Extract the [x, y] coordinate from the center of the cell holding the provided text.  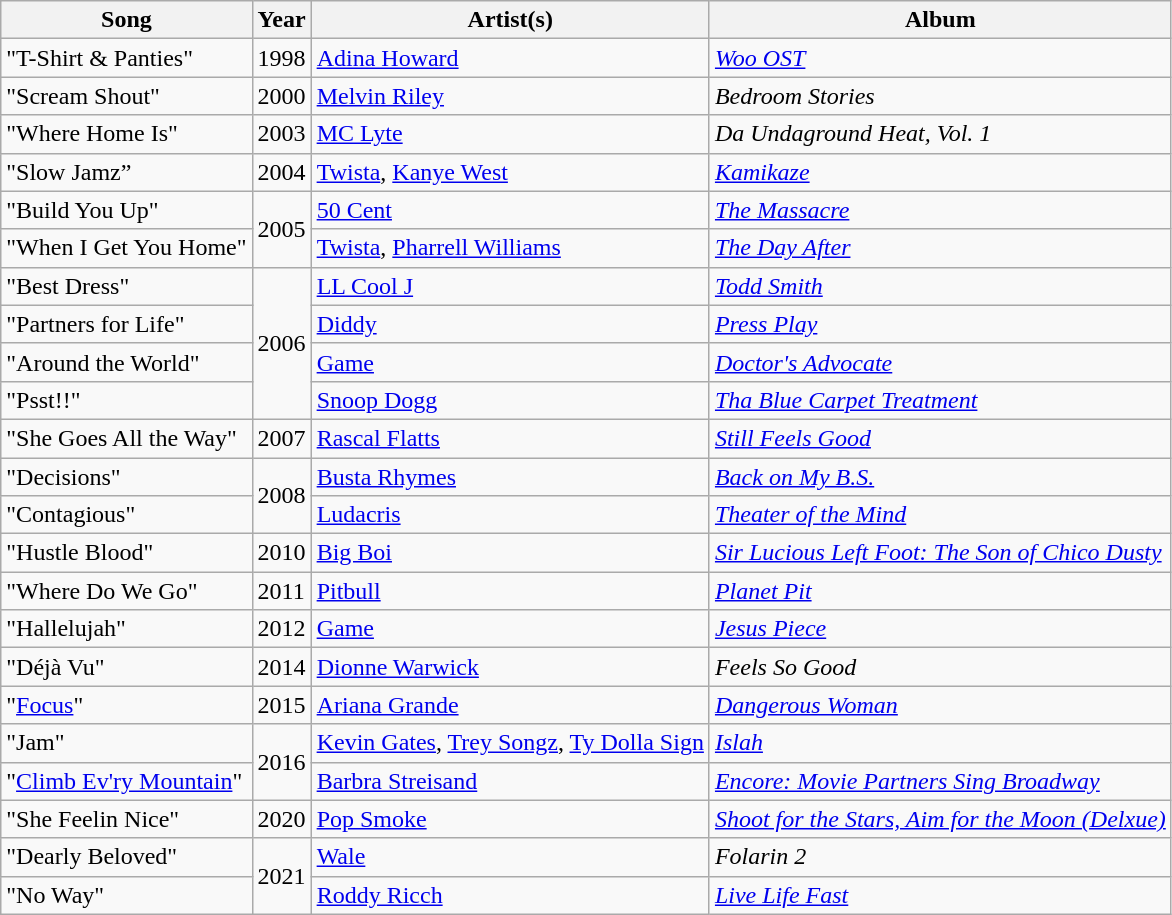
"No Way" [126, 895]
"Déjà Vu" [126, 667]
The Massacre [940, 210]
"Hustle Blood" [126, 553]
Da Undaground Heat, Vol. 1 [940, 134]
"Decisions" [126, 477]
Pitbull [510, 591]
Roddy Ricch [510, 895]
Feels So Good [940, 667]
Islah [940, 743]
"Best Dress" [126, 286]
2000 [282, 96]
Wale [510, 857]
50 Cent [510, 210]
"Build You Up" [126, 210]
Shoot for the Stars, Aim for the Moon (Delxue) [940, 819]
Year [282, 20]
Rascal Flatts [510, 438]
2005 [282, 229]
"Jam" [126, 743]
2006 [282, 343]
"Scream Shout" [126, 96]
Sir Lucious Left Foot: The Son of Chico Dusty [940, 553]
Ludacris [510, 515]
Big Boi [510, 553]
"Around the World" [126, 362]
"Psst!!" [126, 400]
Diddy [510, 324]
Album [940, 20]
Kevin Gates, Trey Songz, Ty Dolla Sign [510, 743]
2003 [282, 134]
Kamikaze [940, 172]
"Where Do We Go" [126, 591]
Barbra Streisand [510, 781]
Ariana Grande [510, 705]
Todd Smith [940, 286]
2020 [282, 819]
MC Lyte [510, 134]
"Where Home Is" [126, 134]
"Contagious" [126, 515]
2012 [282, 629]
2014 [282, 667]
"Slow Jamz” [126, 172]
Press Play [940, 324]
Jesus Piece [940, 629]
Busta Rhymes [510, 477]
2011 [282, 591]
2021 [282, 876]
Live Life Fast [940, 895]
Snoop Dogg [510, 400]
"When I Get You Home" [126, 248]
"T-Shirt & Panties" [126, 58]
Artist(s) [510, 20]
Adina Howard [510, 58]
Pop Smoke [510, 819]
"She Feelin Nice" [126, 819]
Song [126, 20]
Planet Pit [940, 591]
Encore: Movie Partners Sing Broadway [940, 781]
Twista, Kanye West [510, 172]
Melvin Riley [510, 96]
"Focus" [126, 705]
"Hallelujah" [126, 629]
Dangerous Woman [940, 705]
Tha Blue Carpet Treatment [940, 400]
2016 [282, 762]
Woo OST [940, 58]
1998 [282, 58]
"Climb Ev'ry Mountain" [126, 781]
The Day After [940, 248]
"Dearly Beloved" [126, 857]
Still Feels Good [940, 438]
Theater of the Mind [940, 515]
2015 [282, 705]
2004 [282, 172]
Bedroom Stories [940, 96]
Back on My B.S. [940, 477]
Twista, Pharrell Williams [510, 248]
"Partners for Life" [126, 324]
LL Cool J [510, 286]
"She Goes All the Way" [126, 438]
2007 [282, 438]
Folarin 2 [940, 857]
Dionne Warwick [510, 667]
2010 [282, 553]
2008 [282, 496]
Doctor's Advocate [940, 362]
